Extract the [X, Y] coordinate from the center of the cell holding the provided text.  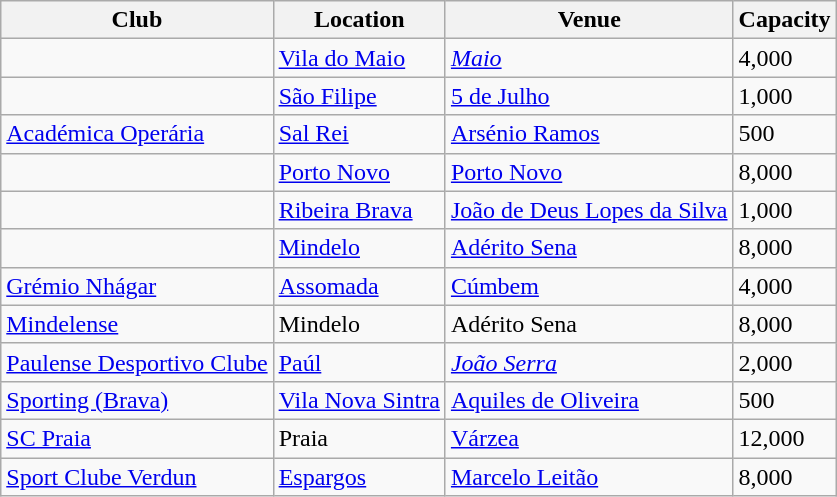
Espargos [359, 477]
João de Deus Lopes da Silva [589, 210]
Maio [589, 58]
Sal Rei [359, 134]
Mindelense [137, 324]
Praia [359, 438]
Sport Clube Verdun [137, 477]
5 de Julho [589, 96]
Ribeira Brava [359, 210]
Cúmbem [589, 286]
Venue [589, 20]
12,000 [784, 438]
Vila do Maio [359, 58]
Location [359, 20]
São Filipe [359, 96]
Marcelo Leitão [589, 477]
Arsénio Ramos [589, 134]
Paúl [359, 362]
2,000 [784, 362]
Académica Operária [137, 134]
Várzea [589, 438]
Paulense Desportivo Clube [137, 362]
Assomada [359, 286]
Club [137, 20]
João Serra [589, 362]
Vila Nova Sintra [359, 400]
Grémio Nhágar [137, 286]
Sporting (Brava) [137, 400]
Capacity [784, 20]
SC Praia [137, 438]
Aquiles de Oliveira [589, 400]
